Determine the (X, Y) coordinate at the center of the cell enclosing the given text.  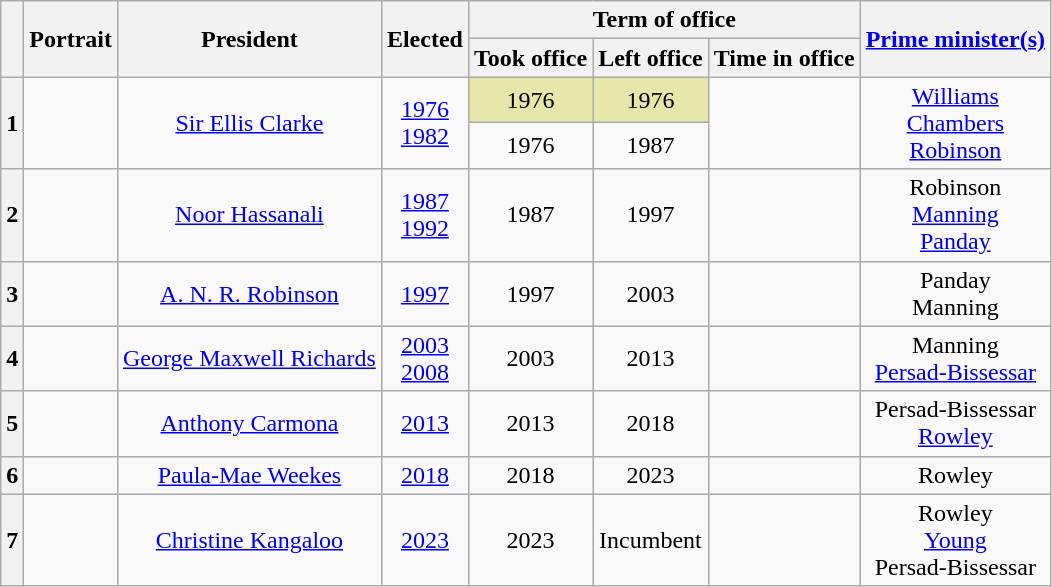
19761982 (424, 123)
Paula-Mae Weekes (249, 475)
Noor Hassanali (249, 215)
Portrait (71, 39)
PandayManning (955, 294)
6 (12, 475)
ManningPersad-Bissessar (955, 358)
RobinsonManningPanday (955, 215)
Persad-BissessarRowley (955, 424)
President (249, 39)
4 (12, 358)
2 (12, 215)
Term of office (664, 20)
A. N. R. Robinson (249, 294)
Time in office (784, 58)
Elected (424, 39)
20032008 (424, 358)
1 (12, 123)
19871992 (424, 215)
RowleyYoungPersad-Bissessar (955, 540)
Took office (530, 58)
3 (12, 294)
Left office (651, 58)
7 (12, 540)
5 (12, 424)
Incumbent (651, 540)
Anthony Carmona (249, 424)
WilliamsChambersRobinson (955, 123)
Prime minister(s) (955, 39)
Rowley (955, 475)
Christine Kangaloo (249, 540)
Sir Ellis Clarke (249, 123)
George Maxwell Richards (249, 358)
